For the text-containing cell, return its midpoint in [x, y] coordinate format. 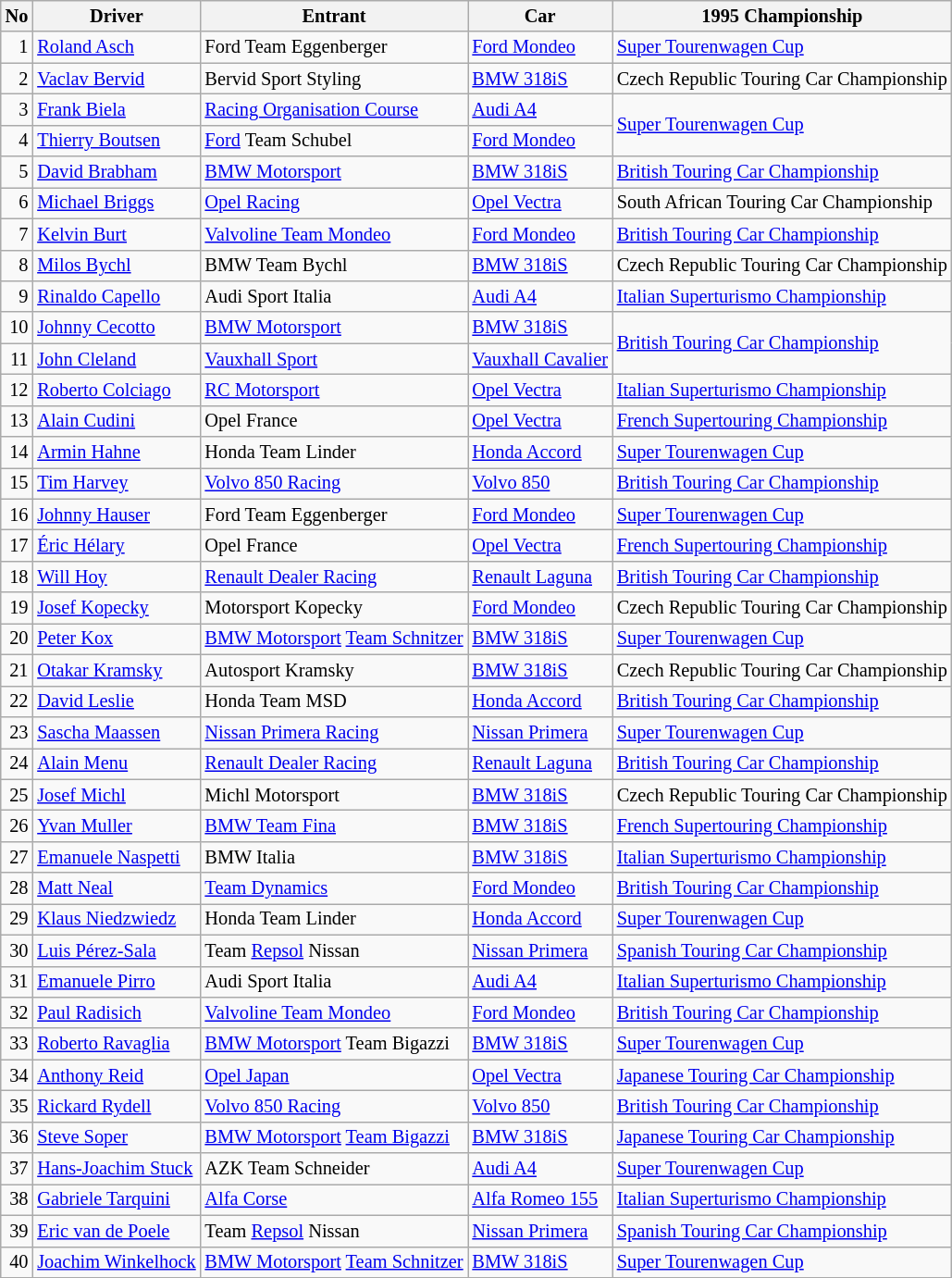
Vauxhall Cavalier [540, 359]
Alain Menu [117, 763]
Emanuele Pirro [117, 982]
23 [17, 732]
Josef Kopecky [117, 608]
31 [17, 982]
Opel Racing [335, 203]
Frank Biela [117, 109]
John Cleland [117, 359]
Roberto Colciago [117, 390]
14 [17, 453]
13 [17, 421]
24 [17, 763]
Johnny Hauser [117, 515]
Roberto Ravaglia [117, 1044]
39 [17, 1231]
Klaus Niedzwiedz [117, 919]
RC Motorsport [335, 390]
33 [17, 1044]
Thierry Boutsen [117, 141]
35 [17, 1106]
Gabriele Tarquini [117, 1199]
Car [540, 16]
Motorsport Kopecky [335, 608]
Ford Team Schubel [335, 141]
Eric van de Poele [117, 1231]
Driver [117, 16]
25 [17, 795]
Michl Motorsport [335, 795]
5 [17, 172]
21 [17, 670]
Vauxhall Sport [335, 359]
Rinaldo Capello [117, 296]
Paul Radisich [117, 1012]
Opel Japan [335, 1075]
Joachim Winkelhock [117, 1262]
Roland Asch [117, 47]
27 [17, 857]
36 [17, 1137]
7 [17, 234]
6 [17, 203]
Emanuele Naspetti [117, 857]
Anthony Reid [117, 1075]
9 [17, 296]
Alfa Corse [335, 1199]
Luis Pérez-Sala [117, 950]
15 [17, 483]
38 [17, 1199]
Michael Briggs [117, 203]
30 [17, 950]
Honda Team MSD [335, 701]
29 [17, 919]
20 [17, 639]
David Leslie [117, 701]
32 [17, 1012]
10 [17, 328]
BMW Team Fina [335, 825]
No [17, 16]
South African Touring Car Championship [783, 203]
2 [17, 79]
34 [17, 1075]
Milos Bychl [117, 266]
37 [17, 1169]
Yvan Muller [117, 825]
Josef Michl [117, 795]
3 [17, 109]
Éric Hélary [117, 545]
Kelvin Burt [117, 234]
David Brabham [117, 172]
Tim Harvey [117, 483]
Peter Kox [117, 639]
1995 Championship [783, 16]
Armin Hahne [117, 453]
AZK Team Schneider [335, 1169]
Racing Organisation Course [335, 109]
Hans-Joachim Stuck [117, 1169]
Sascha Maassen [117, 732]
8 [17, 266]
Bervid Sport Styling [335, 79]
16 [17, 515]
17 [17, 545]
Team Dynamics [335, 888]
BMW Italia [335, 857]
1 [17, 47]
Nissan Primera Racing [335, 732]
Will Hoy [117, 577]
22 [17, 701]
Rickard Rydell [117, 1106]
26 [17, 825]
12 [17, 390]
19 [17, 608]
40 [17, 1262]
Alain Cudini [117, 421]
Otakar Kramsky [117, 670]
BMW Team Bychl [335, 266]
Alfa Romeo 155 [540, 1199]
11 [17, 359]
Johnny Cecotto [117, 328]
4 [17, 141]
Entrant [335, 16]
28 [17, 888]
18 [17, 577]
Matt Neal [117, 888]
Steve Soper [117, 1137]
Vaclav Bervid [117, 79]
Autosport Kramsky [335, 670]
